Capture the cell that displays the provided text and extract its [X, Y] central coordinate. 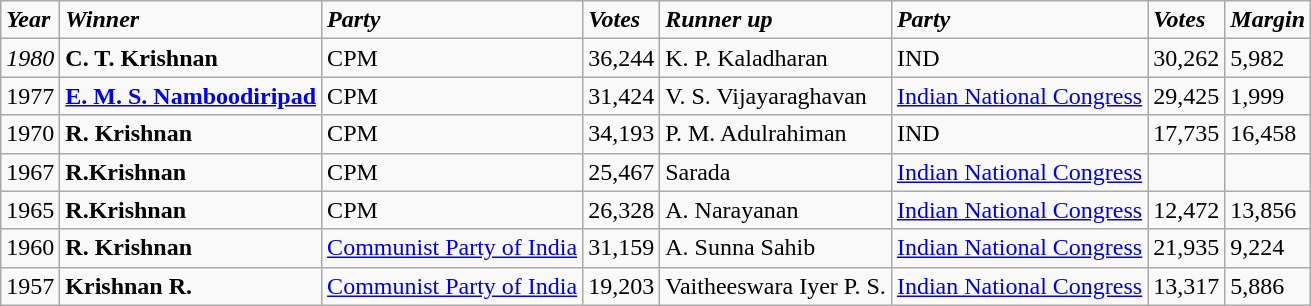
5,886 [1268, 286]
Vaitheeswara Iyer P. S. [776, 286]
17,735 [1186, 134]
9,224 [1268, 248]
29,425 [1186, 96]
21,935 [1186, 248]
1970 [30, 134]
1980 [30, 58]
A. Narayanan [776, 210]
V. S. Vijayaraghavan [776, 96]
31,159 [622, 248]
13,317 [1186, 286]
Margin [1268, 20]
12,472 [1186, 210]
30,262 [1186, 58]
26,328 [622, 210]
1965 [30, 210]
1957 [30, 286]
1977 [30, 96]
A. Sunna Sahib [776, 248]
Year [30, 20]
16,458 [1268, 134]
5,982 [1268, 58]
Sarada [776, 172]
K. P. Kaladharan [776, 58]
P. M. Adulrahiman [776, 134]
Runner up [776, 20]
25,467 [622, 172]
E. M. S. Namboodiripad [191, 96]
1,999 [1268, 96]
31,424 [622, 96]
1960 [30, 248]
C. T. Krishnan [191, 58]
34,193 [622, 134]
Krishnan R. [191, 286]
Winner [191, 20]
1967 [30, 172]
19,203 [622, 286]
13,856 [1268, 210]
36,244 [622, 58]
